Identify which cell holds the provided text, then report its (x, y) central coordinate. 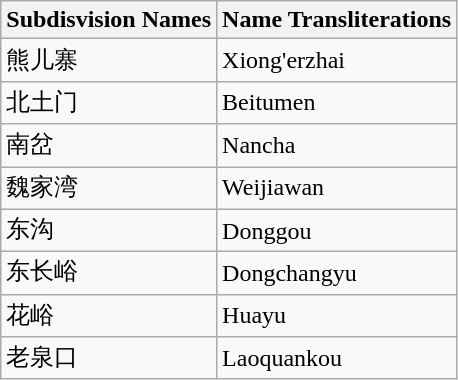
Nancha (337, 146)
东沟 (109, 230)
Subdisvision Names (109, 20)
花峪 (109, 316)
东长峪 (109, 274)
老泉口 (109, 358)
魏家湾 (109, 188)
Weijiawan (337, 188)
Laoquankou (337, 358)
Name Transliterations (337, 20)
南岔 (109, 146)
Beitumen (337, 102)
Dongchangyu (337, 274)
熊儿寨 (109, 60)
Donggou (337, 230)
Xiong'erzhai (337, 60)
Huayu (337, 316)
北土门 (109, 102)
